Determine the (x, y) coordinate at the center of the cell enclosing the given text.  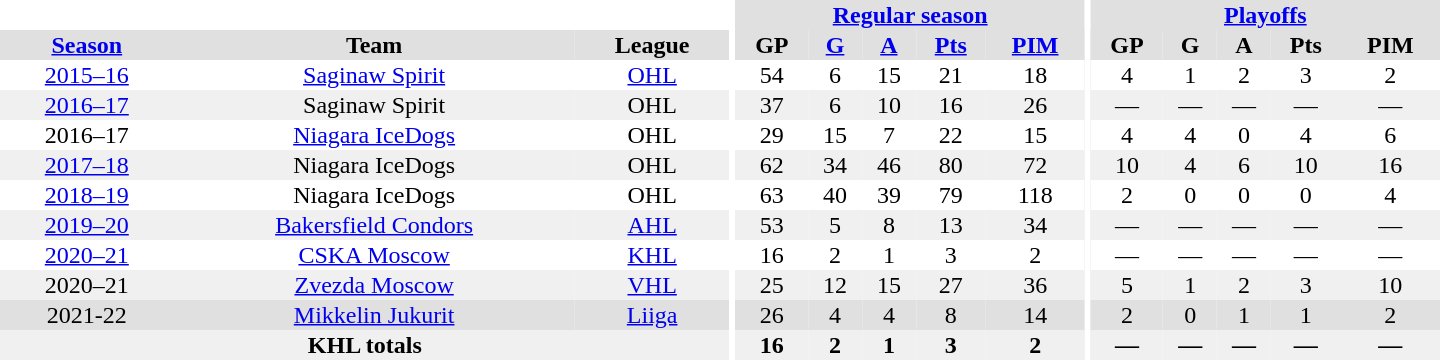
2017–18 (87, 165)
2019–20 (87, 225)
Team (374, 45)
118 (1036, 195)
36 (1036, 285)
40 (835, 195)
AHL (652, 225)
2018–19 (87, 195)
37 (772, 105)
46 (889, 165)
21 (951, 75)
62 (772, 165)
Playoffs (1266, 15)
KHL (652, 255)
18 (1036, 75)
Zvezda Moscow (374, 285)
54 (772, 75)
80 (951, 165)
13 (951, 225)
39 (889, 195)
27 (951, 285)
12 (835, 285)
7 (889, 135)
Regular season (910, 15)
Bakersfield Condors (374, 225)
29 (772, 135)
League (652, 45)
Liiga (652, 315)
79 (951, 195)
Mikkelin Jukurit (374, 315)
63 (772, 195)
72 (1036, 165)
25 (772, 285)
22 (951, 135)
VHL (652, 285)
Season (87, 45)
2015–16 (87, 75)
53 (772, 225)
2021-22 (87, 315)
KHL totals (365, 345)
14 (1036, 315)
CSKA Moscow (374, 255)
